Search for the cell housing the specified text and yield its [X, Y] center coordinate. 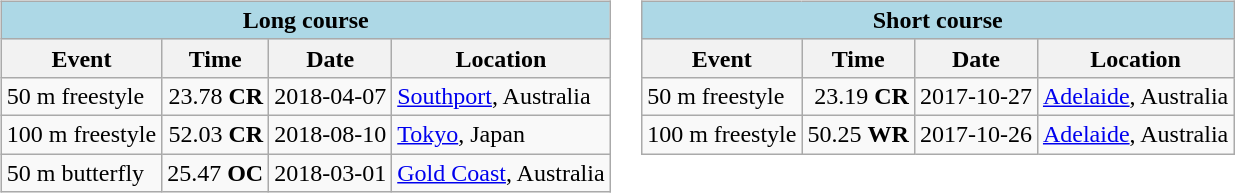
2018-04-07 [330, 96]
50.25 WR [858, 134]
25.47 OC [216, 173]
2017-10-27 [976, 96]
52.03 CR [216, 134]
2018-08-10 [330, 134]
Southport, Australia [501, 96]
Short course [938, 20]
Gold Coast, Australia [501, 173]
Long course [306, 20]
23.78 CR [216, 96]
2017-10-26 [976, 134]
50 m butterfly [81, 173]
2018-03-01 [330, 173]
23.19 CR [858, 96]
Tokyo, Japan [501, 134]
